For the text-containing cell, return its midpoint in [x, y] coordinate format. 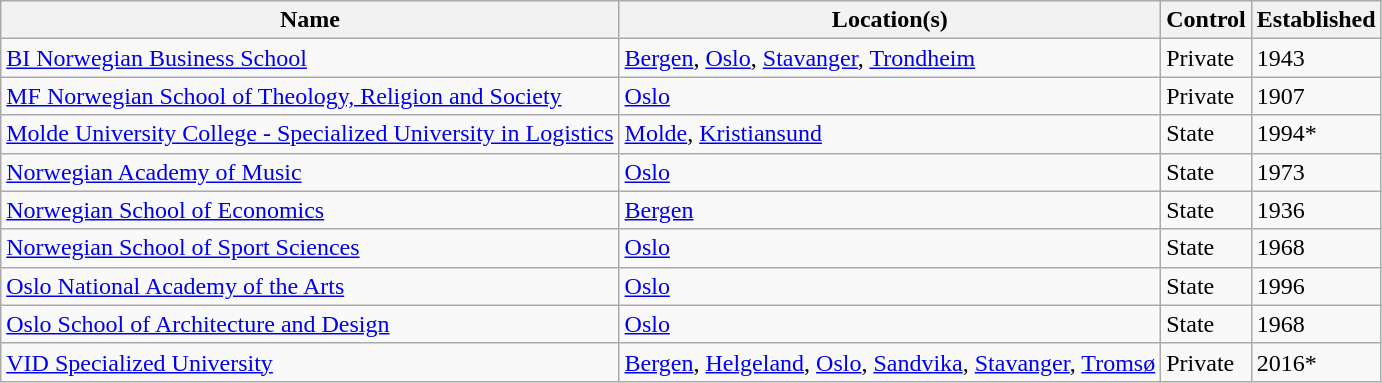
Established [1316, 20]
VID Specialized University [310, 362]
Bergen, Oslo, Stavanger, Trondheim [890, 58]
1996 [1316, 286]
Name [310, 20]
1943 [1316, 58]
BI Norwegian Business School [310, 58]
1907 [1316, 96]
2016* [1316, 362]
Control [1206, 20]
Oslo School of Architecture and Design [310, 324]
Norwegian School of Economics [310, 210]
Norwegian School of Sport Sciences [310, 248]
Oslo National Academy of the Arts [310, 286]
Bergen [890, 210]
Norwegian Academy of Music [310, 172]
Molde, Kristiansund [890, 134]
1994* [1316, 134]
MF Norwegian School of Theology, Religion and Society [310, 96]
Location(s) [890, 20]
Molde University College - Specialized University in Logistics [310, 134]
1936 [1316, 210]
1973 [1316, 172]
Bergen, Helgeland, Oslo, Sandvika, Stavanger, Tromsø [890, 362]
